Identify which cell holds the provided text, then report its [X, Y] central coordinate. 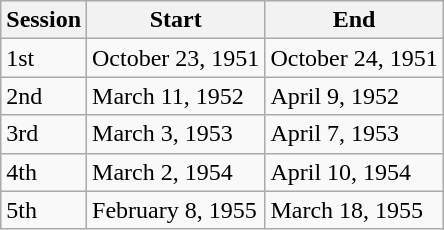
End [354, 20]
1st [44, 58]
March 2, 1954 [176, 172]
February 8, 1955 [176, 210]
3rd [44, 134]
April 7, 1953 [354, 134]
Start [176, 20]
April 10, 1954 [354, 172]
March 3, 1953 [176, 134]
October 23, 1951 [176, 58]
Session [44, 20]
5th [44, 210]
March 18, 1955 [354, 210]
March 11, 1952 [176, 96]
4th [44, 172]
October 24, 1951 [354, 58]
2nd [44, 96]
April 9, 1952 [354, 96]
